Determine the (X, Y) coordinate at the center of the cell enclosing the given text.  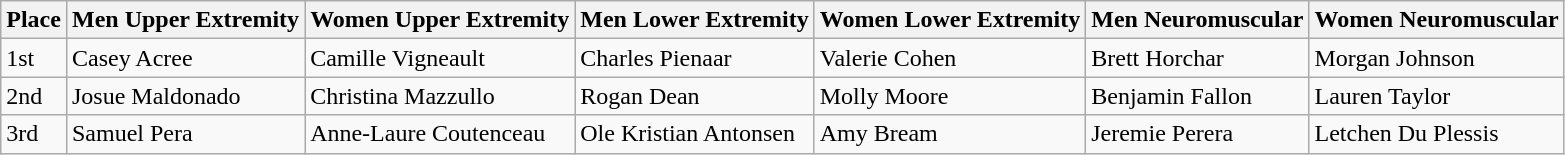
Men Neuromuscular (1198, 20)
Men Lower Extremity (694, 20)
Casey Acree (185, 58)
Josue Maldonado (185, 96)
Men Upper Extremity (185, 20)
Brett Horchar (1198, 58)
Molly Moore (950, 96)
Benjamin Fallon (1198, 96)
Camille Vigneault (440, 58)
Women Lower Extremity (950, 20)
2nd (34, 96)
Valerie Cohen (950, 58)
3rd (34, 134)
Amy Bream (950, 134)
1st (34, 58)
Ole Kristian Antonsen (694, 134)
Morgan Johnson (1436, 58)
Place (34, 20)
Anne-Laure Coutenceau (440, 134)
Samuel Pera (185, 134)
Charles Pienaar (694, 58)
Christina Mazzullo (440, 96)
Women Upper Extremity (440, 20)
Letchen Du Plessis (1436, 134)
Lauren Taylor (1436, 96)
Jeremie Perera (1198, 134)
Women Neuromuscular (1436, 20)
Rogan Dean (694, 96)
